Pinpoint the cell where the given text exists, returning its (X, Y) midpoint coordinate. 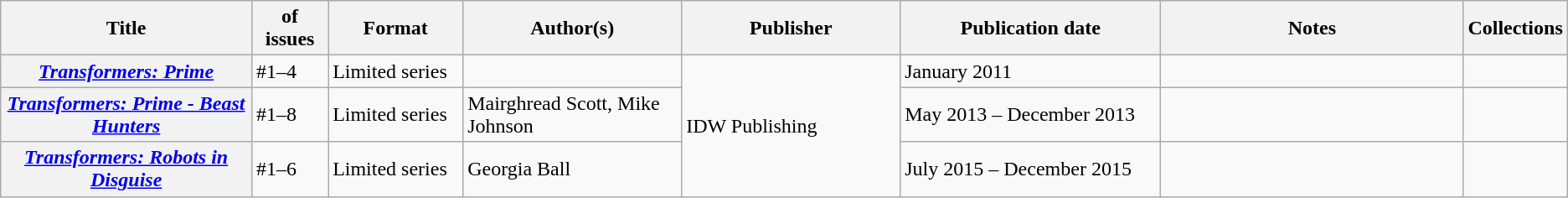
Collections (1515, 29)
July 2015 – December 2015 (1030, 169)
#1–8 (290, 114)
May 2013 – December 2013 (1030, 114)
IDW Publishing (791, 126)
Title (126, 29)
Mairghread Scott, Mike Johnson (573, 114)
of issues (290, 29)
Publication date (1030, 29)
Publisher (791, 29)
Transformers: Robots in Disguise (126, 169)
#1–4 (290, 71)
January 2011 (1030, 71)
Transformers: Prime - Beast Hunters (126, 114)
Author(s) (573, 29)
Georgia Ball (573, 169)
Notes (1312, 29)
#1–6 (290, 169)
Format (395, 29)
Transformers: Prime (126, 71)
